Provide the [x, y] coordinate of the cell's center where the given text is located.  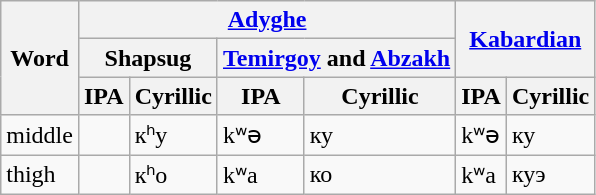
Shapsug [148, 58]
кʰу [173, 135]
middle [40, 135]
ко [380, 174]
Temirgoy and Abzakh [336, 58]
Kabardian [526, 39]
куэ [550, 174]
кʰо [173, 174]
Adyghe [266, 20]
thigh [40, 174]
Word [40, 58]
